Provide the [x, y] coordinate of the cell's center where the given text is located.  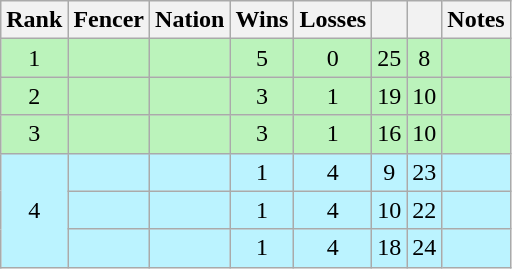
0 [333, 58]
19 [390, 96]
18 [390, 248]
16 [390, 134]
Notes [476, 20]
25 [390, 58]
24 [424, 248]
5 [262, 58]
22 [424, 210]
Nation [190, 20]
2 [34, 96]
Fencer [109, 20]
Rank [34, 20]
Losses [333, 20]
9 [390, 172]
8 [424, 58]
Wins [262, 20]
23 [424, 172]
